Detect which cell encompasses the target text, then output its (X, Y) center coordinate. 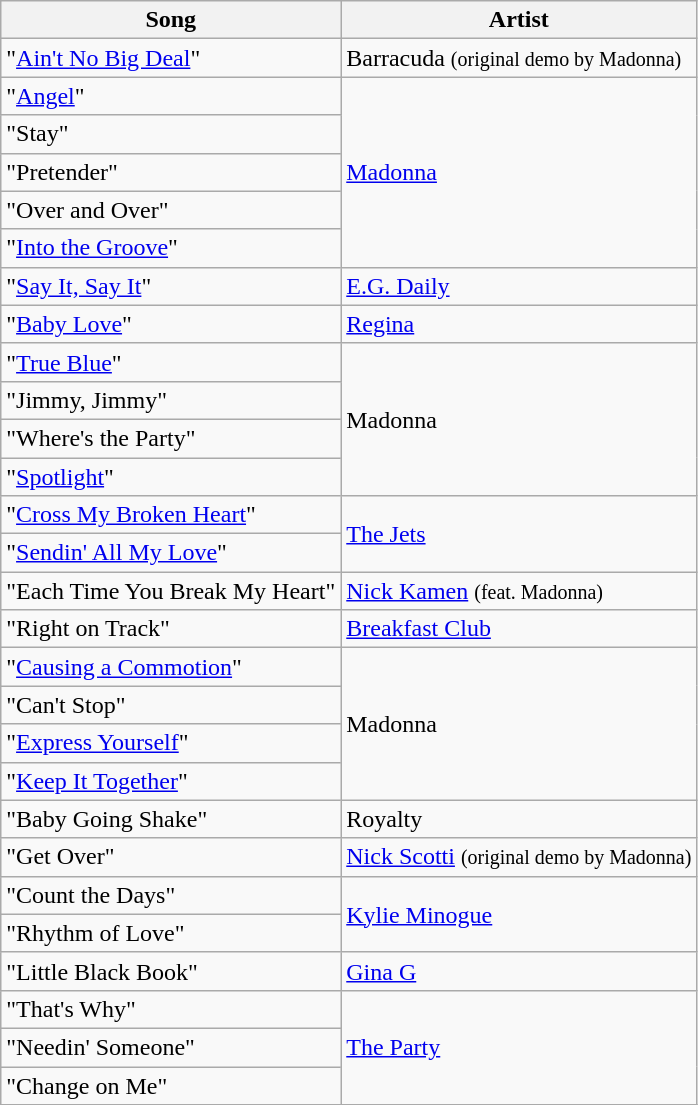
"Cross My Broken Heart" (171, 515)
"Count the Days" (171, 895)
"Jimmy, Jimmy" (171, 400)
"Baby Going Shake" (171, 819)
"Each Time You Break My Heart" (171, 591)
"Pretender" (171, 172)
"Can't Stop" (171, 705)
E.G. Daily (519, 286)
"Baby Love" (171, 324)
"Little Black Book" (171, 971)
"Change on Me" (171, 1085)
"That's Why" (171, 1009)
Song (171, 20)
"Say It, Say It" (171, 286)
"Where's the Party" (171, 438)
The Party (519, 1047)
"Stay" (171, 134)
"Get Over" (171, 857)
Regina (519, 324)
Kylie Minogue (519, 914)
"Express Yourself" (171, 743)
Nick Scotti (original demo by Madonna) (519, 857)
"Angel" (171, 96)
"Over and Over" (171, 210)
The Jets (519, 534)
"Spotlight" (171, 477)
Gina G (519, 971)
"Causing a Commotion" (171, 667)
Royalty (519, 819)
Nick Kamen (feat. Madonna) (519, 591)
Artist (519, 20)
"Right on Track" (171, 629)
"Keep It Together" (171, 781)
"True Blue" (171, 362)
Barracuda (original demo by Madonna) (519, 58)
"Into the Groove" (171, 248)
Breakfast Club (519, 629)
"Ain't No Big Deal" (171, 58)
"Needin' Someone" (171, 1047)
"Sendin' All My Love" (171, 553)
"Rhythm of Love" (171, 933)
